Capture the cell that displays the provided text and extract its [X, Y] central coordinate. 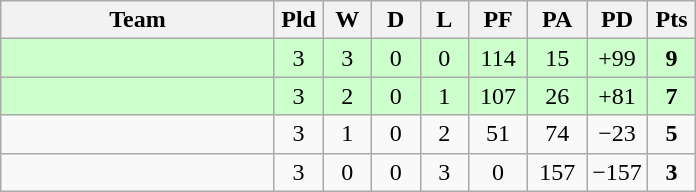
9 [672, 58]
Pts [672, 20]
Pld [298, 20]
7 [672, 96]
−157 [618, 172]
Team [138, 20]
PD [618, 20]
114 [498, 58]
26 [558, 96]
W [348, 20]
+81 [618, 96]
L [444, 20]
51 [498, 134]
157 [558, 172]
+99 [618, 58]
74 [558, 134]
PF [498, 20]
−23 [618, 134]
107 [498, 96]
5 [672, 134]
15 [558, 58]
D [396, 20]
PA [558, 20]
